From the cell containing the given text, extract its center point as [x, y] coordinate. 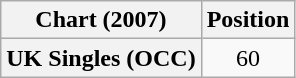
Chart (2007) [101, 20]
60 [248, 58]
UK Singles (OCC) [101, 58]
Position [248, 20]
